Scan for the cell matching the given text and deliver its (x, y) coordinate at center. 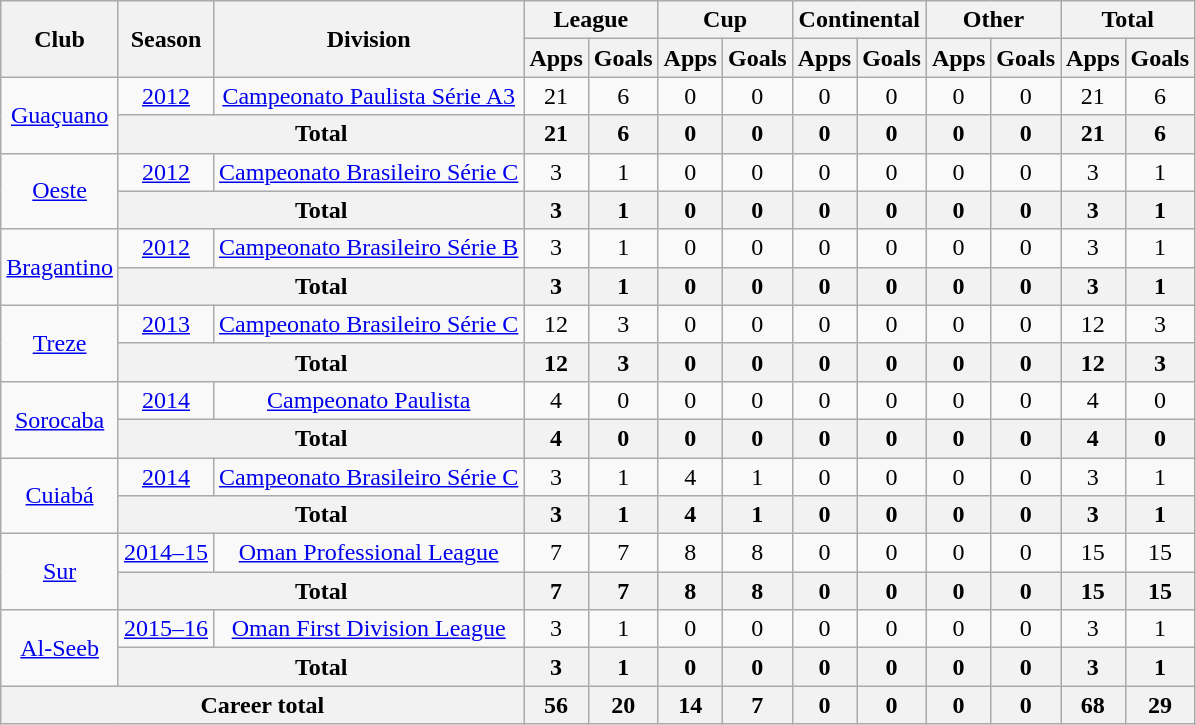
Cup (725, 20)
Division (369, 39)
68 (1093, 705)
Cuiabá (60, 496)
Treze (60, 343)
Oman First Division League (369, 629)
Oeste (60, 191)
14 (690, 705)
2013 (166, 324)
2015–16 (166, 629)
Continental (859, 20)
Campeonato Paulista (369, 400)
20 (623, 705)
Bragantino (60, 267)
League (591, 20)
Oman Professional League (369, 553)
2014–15 (166, 553)
Campeonato Paulista Série A3 (369, 96)
Al-Seeb (60, 648)
Club (60, 39)
Campeonato Brasileiro Série B (369, 248)
Guaçuano (60, 115)
Sorocaba (60, 419)
Career total (262, 705)
Season (166, 39)
Sur (60, 572)
56 (556, 705)
29 (1160, 705)
Other (993, 20)
